For the text-containing cell, return its midpoint in [x, y] coordinate format. 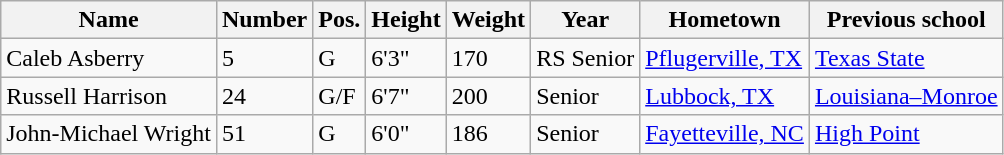
24 [264, 96]
6'0" [406, 134]
6'7" [406, 96]
Louisiana–Monroe [906, 96]
186 [488, 134]
Caleb Asberry [109, 58]
Russell Harrison [109, 96]
5 [264, 58]
Name [109, 20]
Lubbock, TX [725, 96]
John-Michael Wright [109, 134]
Previous school [906, 20]
Pflugerville, TX [725, 58]
Hometown [725, 20]
G/F [340, 96]
6'3" [406, 58]
High Point [906, 134]
Number [264, 20]
200 [488, 96]
170 [488, 58]
Year [586, 20]
Weight [488, 20]
Pos. [340, 20]
RS Senior [586, 58]
Texas State [906, 58]
51 [264, 134]
Fayetteville, NC [725, 134]
Height [406, 20]
